From the cell containing the given text, extract its center point as (x, y) coordinate. 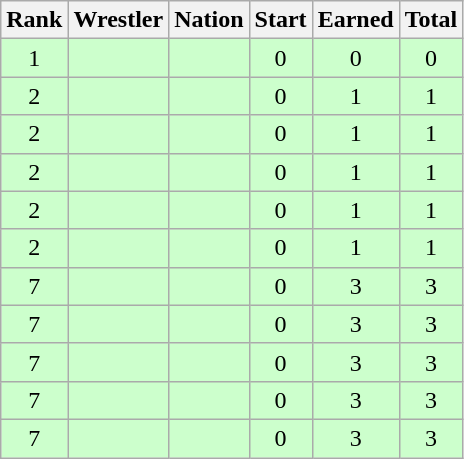
Nation (209, 20)
Rank (34, 20)
Wrestler (118, 20)
Start (280, 20)
Total (431, 20)
Earned (356, 20)
